Return the [X, Y] coordinate for the center point of the cell that contains the specified text.  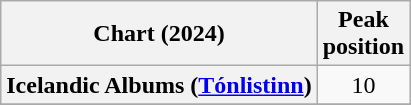
Peak position [363, 34]
10 [363, 85]
Chart (2024) [159, 34]
Icelandic Albums (Tónlistinn) [159, 85]
